Output the [x, y] coordinate of the center of the cell containing the given text.  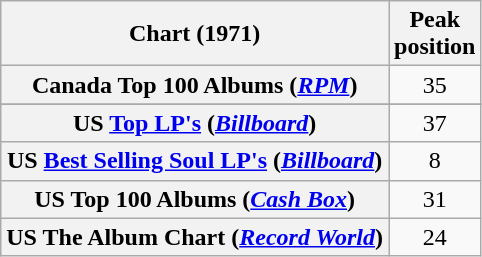
Peakposition [435, 34]
US Best Selling Soul LP's (Billboard) [195, 161]
31 [435, 199]
35 [435, 85]
Chart (1971) [195, 34]
US Top LP's (Billboard) [195, 123]
24 [435, 237]
US Top 100 Albums (Cash Box) [195, 199]
37 [435, 123]
8 [435, 161]
US The Album Chart (Record World) [195, 237]
Canada Top 100 Albums (RPM) [195, 85]
